Return (X, Y) of the center of cell containing provided text 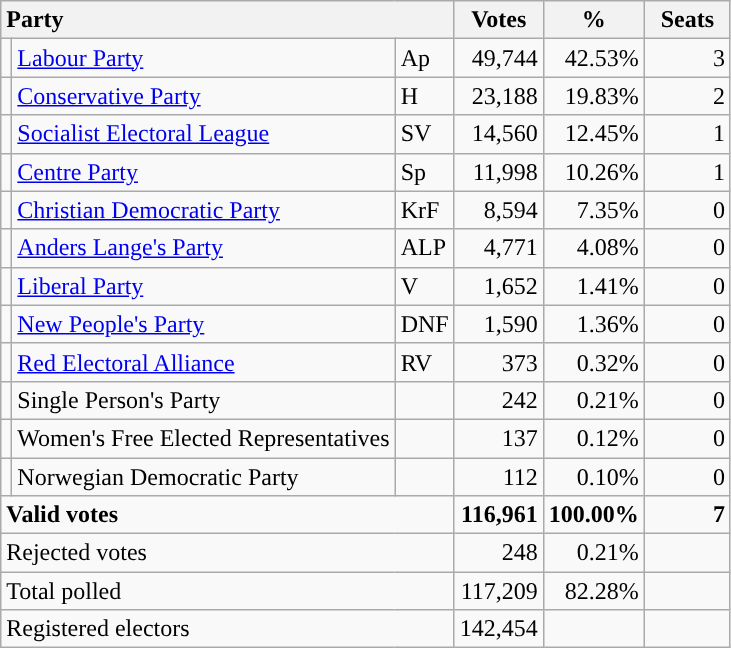
Christian Democratic Party (204, 210)
248 (498, 553)
10.26% (594, 172)
142,454 (498, 629)
Labour Party (204, 58)
137 (498, 438)
12.45% (594, 134)
V (424, 286)
4,771 (498, 248)
23,188 (498, 96)
7 (687, 515)
19.83% (594, 96)
New People's Party (204, 324)
11,998 (498, 172)
0.32% (594, 362)
8,594 (498, 210)
Registered electors (228, 629)
ALP (424, 248)
0.12% (594, 438)
Valid votes (228, 515)
H (424, 96)
1.36% (594, 324)
Total polled (228, 591)
Seats (687, 20)
DNF (424, 324)
Socialist Electoral League (204, 134)
Conservative Party (204, 96)
14,560 (498, 134)
1,590 (498, 324)
Liberal Party (204, 286)
Red Electoral Alliance (204, 362)
RV (424, 362)
Ap (424, 58)
4.08% (594, 248)
1.41% (594, 286)
0.10% (594, 477)
Women's Free Elected Representatives (204, 438)
7.35% (594, 210)
Anders Lange's Party (204, 248)
Party (228, 20)
112 (498, 477)
% (594, 20)
Rejected votes (228, 553)
49,744 (498, 58)
100.00% (594, 515)
242 (498, 400)
KrF (424, 210)
1,652 (498, 286)
2 (687, 96)
Votes (498, 20)
117,209 (498, 591)
82.28% (594, 591)
3 (687, 58)
116,961 (498, 515)
42.53% (594, 58)
373 (498, 362)
SV (424, 134)
Single Person's Party (204, 400)
Sp (424, 172)
Norwegian Democratic Party (204, 477)
Centre Party (204, 172)
